Pinpoint the cell where the given text exists, returning its (x, y) midpoint coordinate. 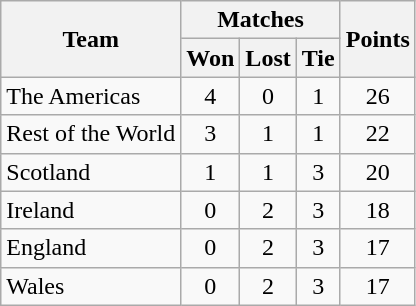
Points (378, 39)
Team (91, 39)
26 (378, 96)
Scotland (91, 172)
Wales (91, 286)
England (91, 248)
Lost (268, 58)
Rest of the World (91, 134)
4 (210, 96)
Won (210, 58)
20 (378, 172)
22 (378, 134)
18 (378, 210)
Matches (260, 20)
The Americas (91, 96)
Ireland (91, 210)
Tie (318, 58)
